Locate the cell with the specified text and output its [X, Y] center coordinate. 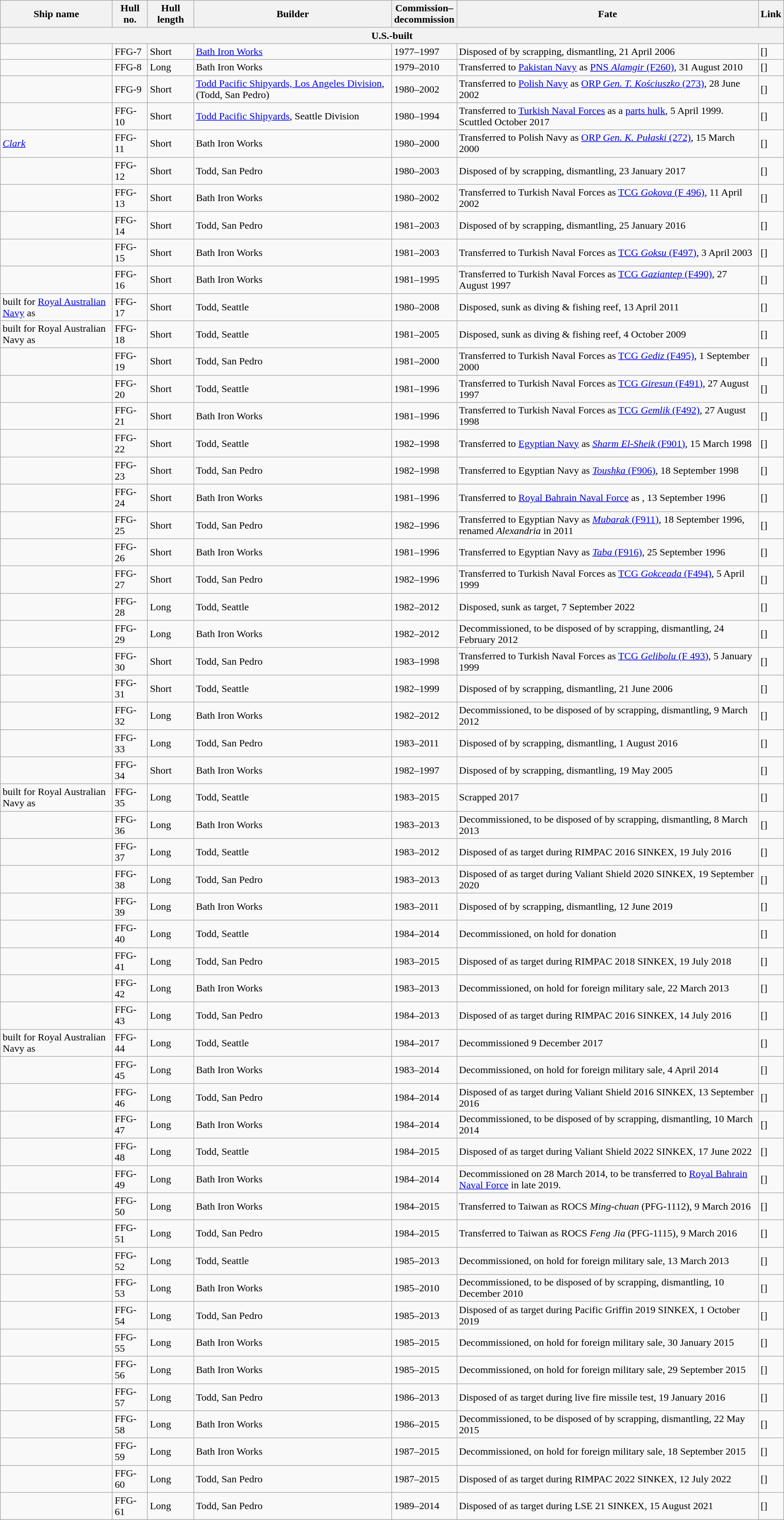
FFG-20 [130, 389]
Disposed of by scrapping, dismantling, 25 January 2016 [608, 225]
FFG-43 [130, 1015]
Disposed of by scrapping, dismantling, 12 June 2019 [608, 906]
FFG-31 [130, 689]
Decommissioned, on hold for foreign military sale, 4 April 2014 [608, 1070]
Disposed of as target during Pacific Griffin 2019 SINKEX, 1 October 2019 [608, 1315]
1983–2014 [424, 1070]
Transferred to Taiwan as ROCS Ming-chuan (PFG-1112), 9 March 2016 [608, 1206]
FFG-34 [130, 771]
Hull length [170, 14]
FFG-23 [130, 471]
FFG-26 [130, 552]
FFG-46 [130, 1097]
FFG-45 [130, 1070]
Decommissioned, on hold for foreign military sale, 29 September 2015 [608, 1370]
1989–2014 [424, 1506]
1982–1997 [424, 771]
Todd Pacific Shipyards, Los Angeles Division, (Todd, San Pedro) [292, 89]
FFG-40 [130, 934]
Decommissioned on 28 March 2014, to be transferred to Royal Bahrain Naval Force in late 2019. [608, 1179]
FFG-11 [130, 143]
1980–2000 [424, 143]
Disposed, sunk as diving & fishing reef, 13 April 2011 [608, 307]
1984–2017 [424, 1043]
FFG-27 [130, 580]
Decommissioned, on hold for foreign military sale, 30 January 2015 [608, 1343]
Transferred to Taiwan as ROCS Feng Jia (PFG-1115), 9 March 2016 [608, 1234]
1981–2000 [424, 362]
Transferred to Polish Navy as ORP Gen. T. Kościuszko (273), 28 June 2002 [608, 89]
FFG-19 [130, 362]
1979–2010 [424, 67]
1977–1997 [424, 52]
FFG-41 [130, 961]
Decommissioned, to be disposed of by scrapping, dismantling, 8 March 2013 [608, 825]
Hull no. [130, 14]
Disposed of by scrapping, dismantling, 19 May 2005 [608, 771]
FFG-55 [130, 1343]
Decommissioned, to be disposed of by scrapping, dismantling, 9 March 2012 [608, 715]
FFG-42 [130, 988]
FFG-25 [130, 525]
FFG-29 [130, 634]
FFG-16 [130, 280]
Disposed of by scrapping, dismantling, 1 August 2016 [608, 743]
FFG-7 [130, 52]
Transferred to Turkish Naval Forces as TCG Gediz (F495), 1 September 2000 [608, 362]
FFG-39 [130, 906]
FFG-13 [130, 198]
Link [771, 14]
Transferred to Egyptian Navy as Sharm El-Sheik (F901), 15 March 1998 [608, 443]
FFG-22 [130, 443]
1980–2003 [424, 171]
Disposed of as target during RIMPAC 2018 SINKEX, 19 July 2018 [608, 961]
Disposed of as target during RIMPAC 2016 SINKEX, 19 July 2016 [608, 852]
Transferred to Polish Navy as ORP Gen. K. Pułaski (272), 15 March 2000 [608, 143]
FFG-17 [130, 307]
Ship name [57, 14]
1986–2015 [424, 1424]
1985–2010 [424, 1288]
FFG-48 [130, 1152]
FFG-8 [130, 67]
Transferred to Turkish Naval Forces as a parts hulk, 5 April 1999. Scuttled October 2017 [608, 116]
Decommissioned 9 December 2017 [608, 1043]
FFG-56 [130, 1370]
FFG-37 [130, 852]
Disposed of as target during Valiant Shield 2020 SINKEX, 19 September 2020 [608, 880]
1983–1998 [424, 661]
Decommissioned, to be disposed of by scrapping, dismantling, 10 December 2010 [608, 1288]
Clark [57, 143]
Fate [608, 14]
Disposed of as target during Valiant Shield 2016 SINKEX, 13 September 2016 [608, 1097]
FFG-15 [130, 252]
FFG-47 [130, 1124]
Disposed of as target during RIMPAC 2022 SINKEX, 12 July 2022 [608, 1479]
Scrapped 2017 [608, 797]
Disposed of as target during live fire missile test, 19 January 2016 [608, 1397]
FFG-49 [130, 1179]
Commission–decommission [424, 14]
FFG-35 [130, 797]
FFG-10 [130, 116]
Transferred to Turkish Naval Forces as TCG Gelibolu (F 493), 5 January 1999 [608, 661]
FFG-32 [130, 715]
Transferred to Turkish Naval Forces as TCG Gaziantep (F490), 27 August 1997 [608, 280]
Disposed, sunk as target, 7 September 2022 [608, 606]
FFG-21 [130, 416]
1981–2005 [424, 334]
FFG-58 [130, 1424]
1980–1994 [424, 116]
FFG-30 [130, 661]
1986–2013 [424, 1397]
Transferred to Pakistan Navy as PNS Alamgir (F260), 31 August 2010 [608, 67]
FFG-18 [130, 334]
Transferred to Turkish Naval Forces as TCG Gokceada (F494), 5 April 1999 [608, 580]
FFG-12 [130, 171]
FFG-60 [130, 1479]
FFG-50 [130, 1206]
Transferred to Royal Bahrain Naval Force as , 13 September 1996 [608, 498]
FFG-33 [130, 743]
Decommissioned, on hold for foreign military sale, 13 March 2013 [608, 1261]
FFG-24 [130, 498]
FFG-36 [130, 825]
Disposed of by scrapping, dismantling, 21 June 2006 [608, 689]
Transferred to Egyptian Navy as Taba (F916), 25 September 1996 [608, 552]
Transferred to Turkish Naval Forces as TCG Goksu (F497), 3 April 2003 [608, 252]
Disposed of as target during Valiant Shield 2022 SINKEX, 17 June 2022 [608, 1152]
Transferred to Egyptian Navy as Mubarak (F911), 18 September 1996, renamed Alexandria in 2011 [608, 525]
Transferred to Turkish Naval Forces as TCG Gokova (F 496), 11 April 2002 [608, 198]
Disposed of as target during LSE 21 SINKEX, 15 August 2021 [608, 1506]
1980–2008 [424, 307]
U.S.-built [392, 36]
Decommissioned, to be disposed of by scrapping, dismantling, 22 May 2015 [608, 1424]
FFG-53 [130, 1288]
FFG-9 [130, 89]
FFG-51 [130, 1234]
FFG-38 [130, 880]
Decommissioned, to be disposed of by scrapping, dismantling, 10 March 2014 [608, 1124]
Todd Pacific Shipyards, Seattle Division [292, 116]
Decommissioned, on hold for foreign military sale, 22 March 2013 [608, 988]
Transferred to Turkish Naval Forces as TCG Giresun (F491), 27 August 1997 [608, 389]
Decommissioned, on hold for foreign military sale, 18 September 2015 [608, 1452]
1982–1999 [424, 689]
1981–1995 [424, 280]
Transferred to Egyptian Navy as Toushka (F906), 18 September 1998 [608, 471]
Decommissioned, to be disposed of by scrapping, dismantling, 24 February 2012 [608, 634]
FFG-57 [130, 1397]
FFG-14 [130, 225]
Builder [292, 14]
FFG-54 [130, 1315]
1983–2012 [424, 852]
FFG-28 [130, 606]
Disposed of as target during RIMPAC 2016 SINKEX, 14 July 2016 [608, 1015]
Disposed of by scrapping, dismantling, 21 April 2006 [608, 52]
Disposed, sunk as diving & fishing reef, 4 October 2009 [608, 334]
1984–2013 [424, 1015]
Disposed of by scrapping, dismantling, 23 January 2017 [608, 171]
FFG-59 [130, 1452]
FFG-44 [130, 1043]
FFG-52 [130, 1261]
FFG-61 [130, 1506]
Transferred to Turkish Naval Forces as TCG Gemlik (F492), 27 August 1998 [608, 416]
Decommissioned, on hold for donation [608, 934]
